Capture the cell that displays the provided text and extract its (X, Y) central coordinate. 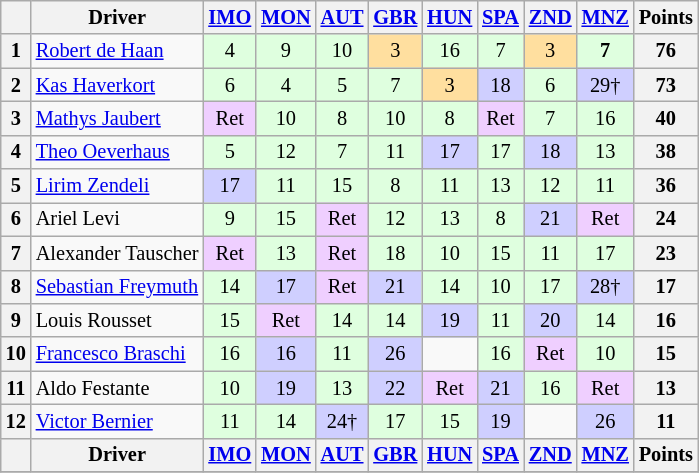
Robert de Haan (118, 51)
Mathys Jaubert (118, 118)
Theo Oeverhaus (118, 152)
24† (342, 421)
2 (16, 85)
20 (550, 320)
40 (666, 118)
29† (606, 85)
Aldo Festante (118, 388)
Louis Rousset (118, 320)
Victor Bernier (118, 421)
73 (666, 85)
Ariel Levi (118, 219)
23 (666, 253)
Lirim Zendeli (118, 186)
1 (16, 51)
24 (666, 219)
Alexander Tauscher (118, 253)
36 (666, 186)
38 (666, 152)
Francesco Braschi (118, 354)
Sebastian Freymuth (118, 287)
22 (395, 388)
Kas Haverkort (118, 85)
76 (666, 51)
28† (606, 287)
